Return the [X, Y] coordinate for the center point of the cell that contains the specified text.  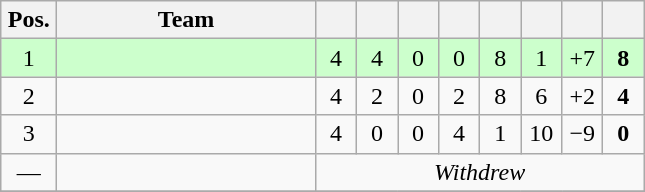
6 [542, 96]
+7 [582, 58]
Team [186, 20]
— [29, 172]
10 [542, 134]
+2 [582, 96]
Pos. [29, 20]
−9 [582, 134]
Withdrew [479, 172]
3 [29, 134]
